Identify which cell holds the provided text, then report its [x, y] central coordinate. 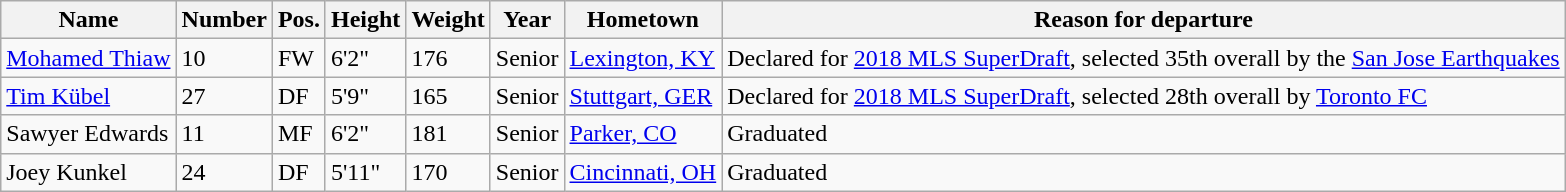
Pos. [298, 20]
5'11" [365, 172]
Reason for departure [1144, 20]
176 [448, 58]
Weight [448, 20]
Tim Kübel [88, 96]
Sawyer Edwards [88, 134]
Lexington, KY [643, 58]
Parker, CO [643, 134]
Height [365, 20]
181 [448, 134]
Cincinnati, OH [643, 172]
Stuttgart, GER [643, 96]
MF [298, 134]
10 [224, 58]
5'9" [365, 96]
FW [298, 58]
Joey Kunkel [88, 172]
Number [224, 20]
11 [224, 134]
27 [224, 96]
Declared for 2018 MLS SuperDraft, selected 28th overall by Toronto FC [1144, 96]
Name [88, 20]
24 [224, 172]
Declared for 2018 MLS SuperDraft, selected 35th overall by the San Jose Earthquakes [1144, 58]
165 [448, 96]
Hometown [643, 20]
Year [527, 20]
170 [448, 172]
Mohamed Thiaw [88, 58]
